Return the [X, Y] coordinate for the center point of the cell that contains the specified text.  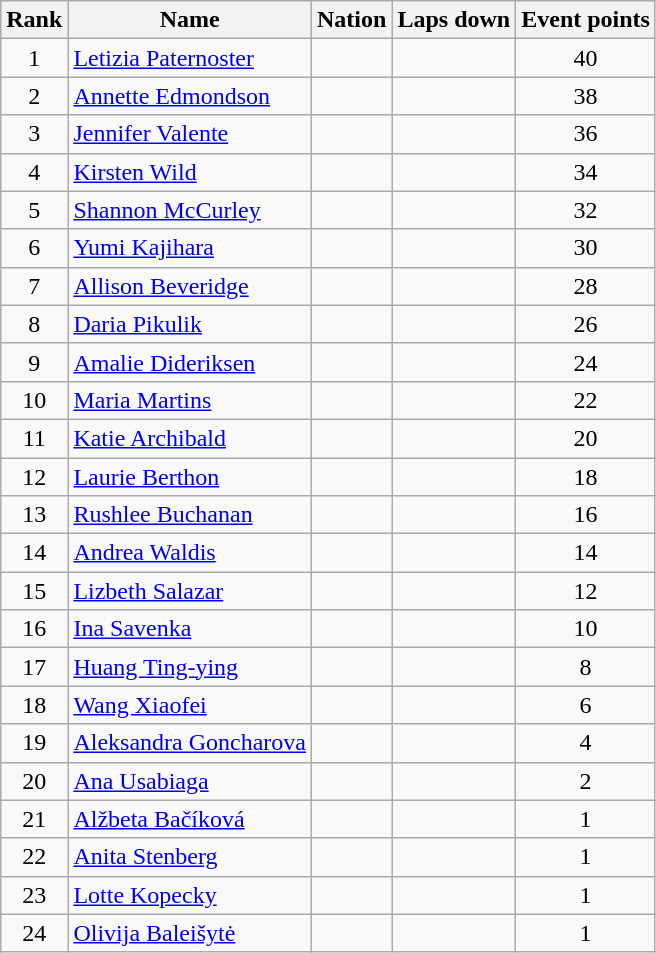
36 [586, 134]
Ana Usabiaga [190, 781]
Shannon McCurley [190, 210]
40 [586, 58]
Allison Beveridge [190, 286]
Anita Stenberg [190, 857]
13 [34, 515]
Kirsten Wild [190, 172]
Andrea Waldis [190, 553]
Rushlee Buchanan [190, 515]
Wang Xiaofei [190, 705]
32 [586, 210]
Laurie Berthon [190, 477]
Yumi Kajihara [190, 248]
11 [34, 438]
Rank [34, 20]
Aleksandra Goncharova [190, 743]
28 [586, 286]
Maria Martins [190, 400]
Amalie Dideriksen [190, 362]
Nation [351, 20]
Jennifer Valente [190, 134]
26 [586, 324]
Event points [586, 20]
30 [586, 248]
Name [190, 20]
19 [34, 743]
Lotte Kopecky [190, 895]
5 [34, 210]
Letizia Paternoster [190, 58]
Daria Pikulik [190, 324]
Alžbeta Bačíková [190, 819]
9 [34, 362]
7 [34, 286]
Huang Ting-ying [190, 667]
23 [34, 895]
Olivija Baleišytė [190, 933]
34 [586, 172]
Ina Savenka [190, 629]
3 [34, 134]
Laps down [454, 20]
17 [34, 667]
21 [34, 819]
Annette Edmondson [190, 96]
Katie Archibald [190, 438]
15 [34, 591]
Lizbeth Salazar [190, 591]
38 [586, 96]
